Locate the cell with the specified text and output its [x, y] center coordinate. 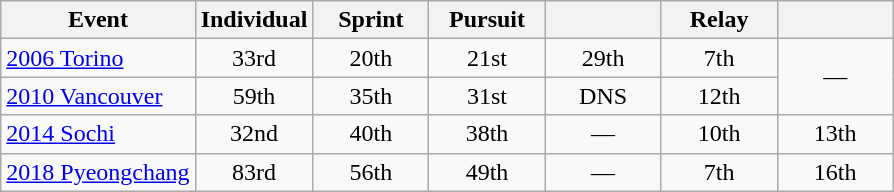
Pursuit [487, 20]
2006 Torino [98, 58]
Relay [719, 20]
20th [371, 58]
13th [835, 134]
2018 Pyeongchang [98, 172]
49th [487, 172]
29th [603, 58]
38th [487, 134]
56th [371, 172]
10th [719, 134]
16th [835, 172]
DNS [603, 96]
33rd [254, 58]
Individual [254, 20]
2010 Vancouver [98, 96]
31st [487, 96]
2014 Sochi [98, 134]
83rd [254, 172]
12th [719, 96]
35th [371, 96]
59th [254, 96]
Sprint [371, 20]
21st [487, 58]
Event [98, 20]
40th [371, 134]
32nd [254, 134]
